Return the [X, Y] coordinate for the center point of the cell that contains the specified text.  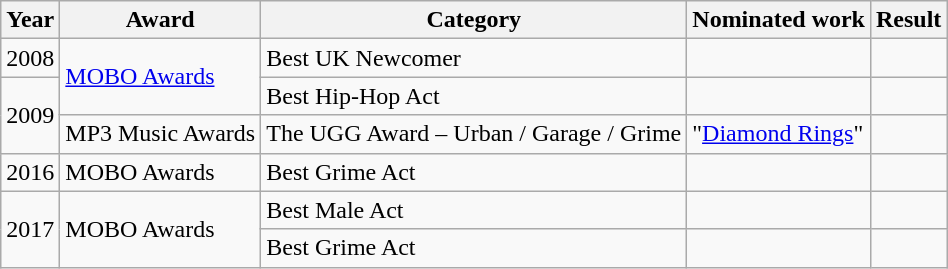
Award [160, 20]
Result [908, 20]
Best Hip-Hop Act [474, 96]
Best Male Act [474, 210]
Nominated work [779, 20]
Year [30, 20]
MP3 Music Awards [160, 134]
2017 [30, 229]
"Diamond Rings" [779, 134]
2009 [30, 115]
Category [474, 20]
Best UK Newcomer [474, 58]
2016 [30, 172]
The UGG Award – Urban / Garage / Grime [474, 134]
2008 [30, 58]
